Locate the cell with the specified text and output its [x, y] center coordinate. 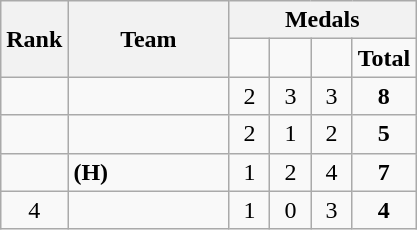
0 [290, 210]
Team [148, 39]
7 [384, 172]
Rank [34, 39]
8 [384, 96]
Total [384, 58]
5 [384, 134]
Medals [322, 20]
(H) [148, 172]
